Find where the given text appears and provide that cell's center as (X, Y) coordinate. 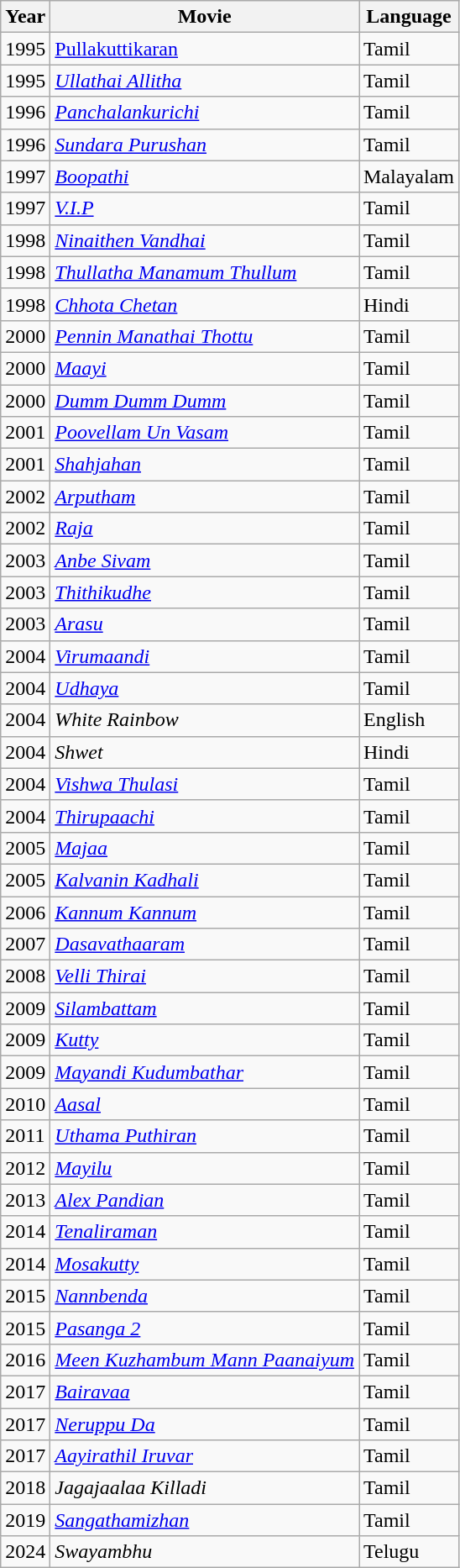
Swayambhu (205, 1552)
Sundara Purushan (205, 145)
2013 (25, 1200)
Language (410, 17)
Pennin Manathai Thottu (205, 336)
Arputham (205, 497)
Nannbenda (205, 1296)
Thirupaachi (205, 816)
Aasal (205, 1104)
Ninaithen Vandhai (205, 240)
Thithikudhe (205, 592)
Pullakuttikaran (205, 49)
2007 (25, 944)
Meen Kuzhambum Mann Paanaiyum (205, 1360)
White Rainbow (205, 720)
2012 (25, 1168)
Mayilu (205, 1168)
Tenaliraman (205, 1232)
Anbe Sivam (205, 560)
2018 (25, 1488)
Velli Thirai (205, 976)
Poovellam Un Vasam (205, 433)
Boopathi (205, 176)
Vishwa Thulasi (205, 784)
Malayalam (410, 176)
Kutty (205, 1040)
Panchalankurichi (205, 113)
Dasavathaaram (205, 944)
Aayirathil Iruvar (205, 1456)
Chhota Chetan (205, 304)
Bairavaa (205, 1392)
2010 (25, 1104)
Pasanga 2 (205, 1328)
2008 (25, 976)
Shwet (205, 752)
Uthama Puthiran (205, 1136)
Alex Pandian (205, 1200)
Year (25, 17)
V.I.P (205, 208)
2024 (25, 1552)
Raja (205, 529)
Silambattam (205, 1008)
Dumm Dumm Dumm (205, 401)
Udhaya (205, 688)
Kannum Kannum (205, 912)
Neruppu Da (205, 1424)
2019 (25, 1520)
Thullatha Manamum Thullum (205, 272)
Mayandi Kudumbathar (205, 1072)
Mosakutty (205, 1264)
2016 (25, 1360)
Virumaandi (205, 656)
Telugu (410, 1552)
Jagajaalaa Killadi (205, 1488)
Ullathai Allitha (205, 81)
Maayi (205, 368)
Majaa (205, 848)
Arasu (205, 624)
Sangathamizhan (205, 1520)
Kalvanin Kadhali (205, 880)
English (410, 720)
Movie (205, 17)
Shahjahan (205, 465)
2006 (25, 912)
2011 (25, 1136)
